Find where the given text appears and provide that cell's center as (X, Y) coordinate. 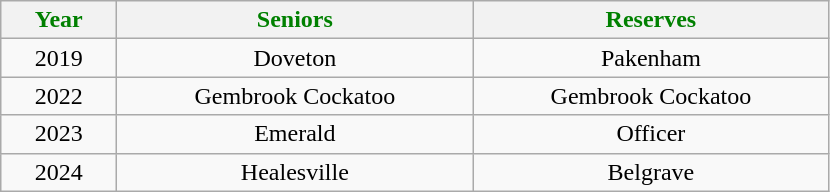
Reserves (651, 20)
Healesville (295, 172)
2019 (59, 58)
2022 (59, 96)
Doveton (295, 58)
Seniors (295, 20)
Year (59, 20)
Pakenham (651, 58)
Emerald (295, 134)
Belgrave (651, 172)
Officer (651, 134)
2023 (59, 134)
2024 (59, 172)
